Search for the cell housing the specified text and yield its [x, y] center coordinate. 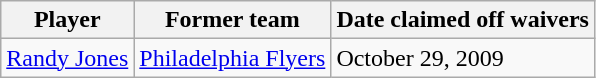
Randy Jones [68, 58]
Player [68, 20]
Philadelphia Flyers [232, 58]
Date claimed off waivers [463, 20]
Former team [232, 20]
October 29, 2009 [463, 58]
